Search for the cell housing the specified text and yield its [X, Y] center coordinate. 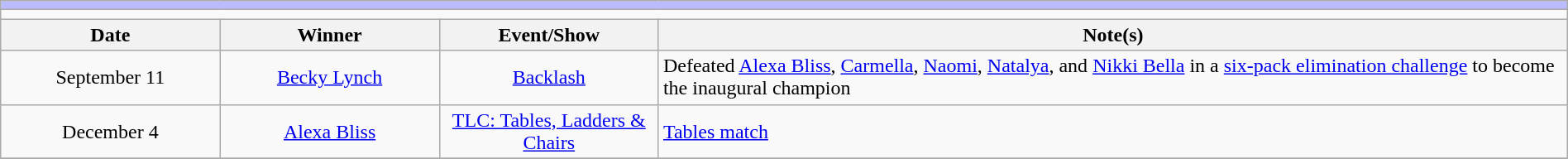
December 4 [111, 131]
Date [111, 35]
Tables match [1113, 131]
Note(s) [1113, 35]
Event/Show [549, 35]
September 11 [111, 78]
TLC: Tables, Ladders & Chairs [549, 131]
Becky Lynch [329, 78]
Defeated Alexa Bliss, Carmella, Naomi, Natalya, and Nikki Bella in a six-pack elimination challenge to become the inaugural champion [1113, 78]
Backlash [549, 78]
Winner [329, 35]
Alexa Bliss [329, 131]
